Return [x, y] of the center of cell containing provided text 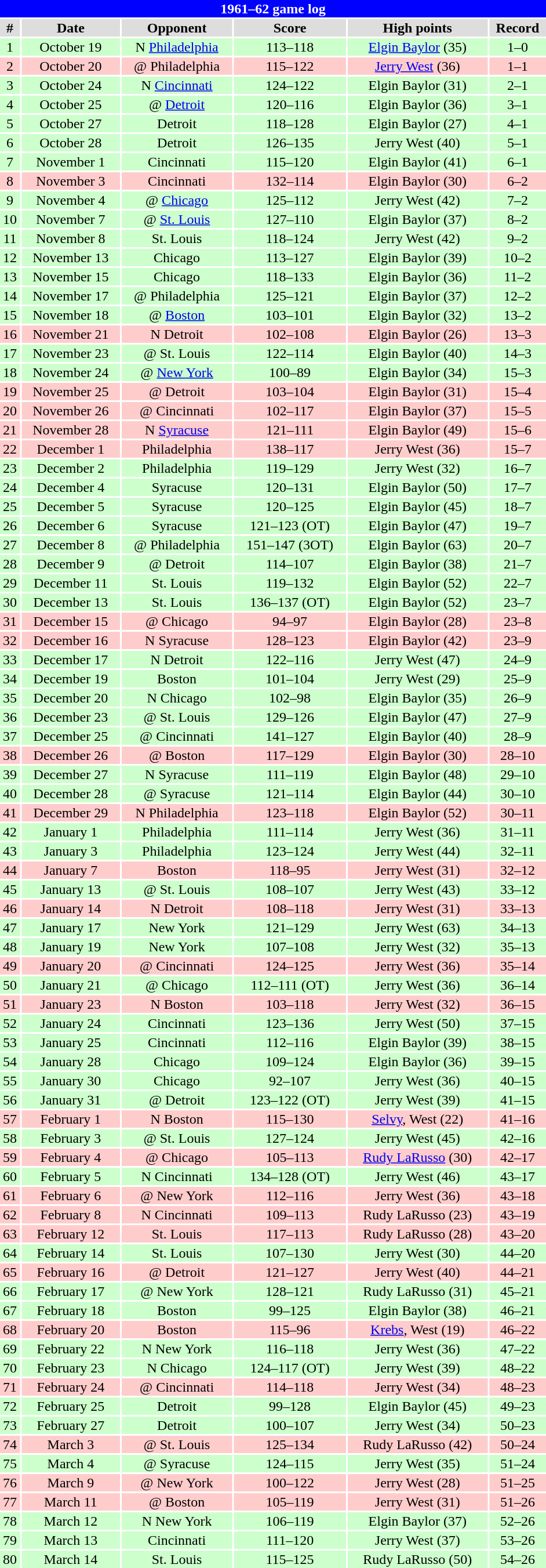
127–124 [290, 1138]
105–119 [290, 1502]
November 18 [71, 315]
51–25 [518, 1483]
45–21 [518, 1291]
101–104 [290, 679]
99–125 [290, 1310]
52 [10, 1023]
44–21 [518, 1272]
21–7 [518, 564]
February 3 [71, 1138]
111–120 [290, 1540]
106–119 [290, 1521]
49 [10, 966]
Elgin Baylor (41) [417, 162]
151–147 (3OT) [290, 545]
24 [10, 487]
28 [10, 564]
33–13 [518, 908]
48–22 [518, 1368]
1–0 [518, 47]
1 [10, 47]
128–123 [290, 640]
41–16 [518, 1119]
27–9 [518, 717]
13–2 [518, 315]
120–116 [290, 104]
5–1 [518, 143]
46 [10, 908]
October 20 [71, 66]
57 [10, 1119]
126–135 [290, 143]
Elgin Baylor (49) [417, 430]
December 17 [71, 660]
15–5 [518, 411]
58 [10, 1138]
35 [10, 698]
105–113 [290, 1157]
42–16 [518, 1138]
99–128 [290, 1406]
77 [10, 1502]
115–96 [290, 1330]
51 [10, 1004]
118–133 [290, 277]
Jerry West (44) [417, 851]
November 3 [71, 181]
10 [10, 219]
December 5 [71, 506]
49–23 [518, 1406]
Jerry West (37) [417, 1540]
3 [10, 85]
December 4 [71, 487]
61 [10, 1196]
January 25 [71, 1042]
6–1 [518, 162]
32–12 [518, 870]
40 [10, 794]
Elgin Baylor (26) [417, 334]
22 [10, 449]
Rudy LaRusso (42) [417, 1444]
October 24 [71, 85]
March 14 [71, 1559]
December 2 [71, 468]
141–127 [290, 736]
115–125 [290, 1559]
March 4 [71, 1464]
102–108 [290, 334]
February 25 [71, 1406]
113–127 [290, 258]
February 27 [71, 1425]
54 [10, 1062]
37 [10, 736]
125–121 [290, 296]
December 25 [71, 736]
118–95 [290, 870]
73 [10, 1425]
47–22 [518, 1349]
30 [10, 602]
124–125 [290, 966]
132–114 [290, 181]
67 [10, 1310]
11–2 [518, 277]
December 9 [71, 564]
112–111 (OT) [290, 985]
120–125 [290, 506]
100–107 [290, 1425]
23–7 [518, 602]
Elgin Baylor (63) [417, 545]
43 [10, 851]
80 [10, 1559]
February 5 [71, 1176]
124–115 [290, 1464]
18–7 [518, 506]
34 [10, 679]
123–118 [290, 813]
December 28 [71, 794]
72 [10, 1406]
22–7 [518, 583]
129–126 [290, 717]
6 [10, 143]
128–121 [290, 1291]
41 [10, 813]
68 [10, 1330]
66 [10, 1291]
December 26 [71, 755]
37–15 [518, 1023]
23 [10, 468]
16 [10, 334]
3–1 [518, 104]
1961–62 game log [273, 9]
November 17 [71, 296]
102–117 [290, 411]
28–9 [518, 736]
38–15 [518, 1042]
30–10 [518, 794]
Jerry West (35) [417, 1464]
November 23 [71, 353]
Jerry West (46) [417, 1176]
February 14 [71, 1253]
127–110 [290, 219]
121–114 [290, 794]
12–2 [518, 296]
December 16 [71, 640]
122–114 [290, 353]
109–113 [290, 1215]
15–3 [518, 372]
47 [10, 928]
25 [10, 506]
December 6 [71, 526]
January 7 [71, 870]
November 28 [71, 430]
118–128 [290, 124]
November 1 [71, 162]
13–3 [518, 334]
Jerry West (50) [417, 1023]
December 29 [71, 813]
123–122 (OT) [290, 1100]
December 23 [71, 717]
71 [10, 1387]
Rudy LaRusso (50) [417, 1559]
December 27 [71, 774]
45 [10, 889]
8–2 [518, 219]
Record [518, 28]
December 20 [71, 698]
Elgin Baylor (50) [417, 487]
Date [71, 28]
January 1 [71, 832]
February 12 [71, 1234]
21 [10, 430]
27 [10, 545]
48–23 [518, 1387]
January 31 [71, 1100]
November 25 [71, 392]
6–2 [518, 181]
115–130 [290, 1119]
16–7 [518, 468]
January 14 [71, 908]
63 [10, 1234]
64 [10, 1253]
November 26 [71, 411]
121–123 (OT) [290, 526]
December 13 [71, 602]
115–120 [290, 162]
7–2 [518, 200]
Selvy, West (22) [417, 1119]
February 23 [71, 1368]
40–15 [518, 1081]
Jerry West (29) [417, 679]
102–98 [290, 698]
52–26 [518, 1521]
Elgin Baylor (34) [417, 372]
43–19 [518, 1215]
Jerry West (47) [417, 660]
2–1 [518, 85]
1–1 [518, 66]
59 [10, 1157]
Jerry West (28) [417, 1483]
69 [10, 1349]
53 [10, 1042]
December 15 [71, 621]
19–7 [518, 526]
13 [10, 277]
75 [10, 1464]
50–23 [518, 1425]
March 11 [71, 1502]
42 [10, 832]
70 [10, 1368]
4–1 [518, 124]
119–132 [290, 583]
14 [10, 296]
Elgin Baylor (32) [417, 315]
December 19 [71, 679]
March 12 [71, 1521]
11 [10, 238]
39–15 [518, 1062]
# [10, 28]
24–9 [518, 660]
Score [290, 28]
March 13 [71, 1540]
15–6 [518, 430]
74 [10, 1444]
117–113 [290, 1234]
15–7 [518, 449]
36 [10, 717]
Elgin Baylor (48) [417, 774]
2 [10, 66]
33 [10, 660]
February 4 [71, 1157]
38 [10, 755]
109–124 [290, 1062]
12 [10, 258]
103–118 [290, 1004]
44 [10, 870]
February 16 [71, 1272]
118–124 [290, 238]
29 [10, 583]
15 [10, 315]
February 20 [71, 1330]
17 [10, 353]
February 1 [71, 1119]
78 [10, 1521]
108–118 [290, 908]
25–9 [518, 679]
123–136 [290, 1023]
134–128 (OT) [290, 1176]
October 27 [71, 124]
Rudy LaRusso (23) [417, 1215]
115–122 [290, 66]
35–14 [518, 966]
92–107 [290, 1081]
124–122 [290, 85]
Jerry West (43) [417, 889]
Jerry West (63) [417, 928]
December 11 [71, 583]
November 7 [71, 219]
62 [10, 1215]
32–11 [518, 851]
February 17 [71, 1291]
20–7 [518, 545]
107–108 [290, 947]
31 [10, 621]
136–137 (OT) [290, 602]
February 22 [71, 1349]
7 [10, 162]
Rudy LaRusso (30) [417, 1157]
114–107 [290, 564]
43–20 [518, 1234]
November 24 [71, 372]
November 15 [71, 277]
17–7 [518, 487]
14–3 [518, 353]
December 8 [71, 545]
119–129 [290, 468]
November 13 [71, 258]
18 [10, 372]
79 [10, 1540]
120–131 [290, 487]
125–134 [290, 1444]
26 [10, 526]
Rudy LaRusso (28) [417, 1234]
January 30 [71, 1081]
Jerry West (45) [417, 1138]
43–17 [518, 1176]
39 [10, 774]
32 [10, 640]
Opponent [177, 28]
5 [10, 124]
48 [10, 947]
121–127 [290, 1272]
50 [10, 985]
123–124 [290, 851]
36–14 [518, 985]
January 3 [71, 851]
111–114 [290, 832]
Rudy LaRusso (31) [417, 1291]
107–130 [290, 1253]
28–10 [518, 755]
46–21 [518, 1310]
October 19 [71, 47]
55 [10, 1081]
100–122 [290, 1483]
4 [10, 104]
January 21 [71, 985]
January 13 [71, 889]
January 19 [71, 947]
100–89 [290, 372]
December 1 [71, 449]
36–15 [518, 1004]
March 3 [71, 1444]
51–24 [518, 1464]
26–9 [518, 698]
54–26 [518, 1559]
Elgin Baylor (28) [417, 621]
February 6 [71, 1196]
March 9 [71, 1483]
65 [10, 1272]
January 28 [71, 1062]
High points [417, 28]
113–118 [290, 47]
February 24 [71, 1387]
33–12 [518, 889]
January 17 [71, 928]
23–8 [518, 621]
15–4 [518, 392]
November 21 [71, 334]
February 18 [71, 1310]
November 4 [71, 200]
January 20 [71, 966]
51–26 [518, 1502]
125–112 [290, 200]
31–11 [518, 832]
January 24 [71, 1023]
76 [10, 1483]
8 [10, 181]
50–24 [518, 1444]
46–22 [518, 1330]
Jerry West (30) [417, 1253]
23–9 [518, 640]
October 28 [71, 143]
41–15 [518, 1100]
121–129 [290, 928]
103–101 [290, 315]
111–119 [290, 774]
November 8 [71, 238]
29–10 [518, 774]
January 23 [71, 1004]
53–26 [518, 1540]
Elgin Baylor (42) [417, 640]
117–129 [290, 755]
February 8 [71, 1215]
35–13 [518, 947]
60 [10, 1176]
42–17 [518, 1157]
122–116 [290, 660]
October 25 [71, 104]
20 [10, 411]
56 [10, 1100]
9 [10, 200]
121–111 [290, 430]
116–118 [290, 1349]
94–97 [290, 621]
10–2 [518, 258]
Krebs, West (19) [417, 1330]
43–18 [518, 1196]
103–104 [290, 392]
108–107 [290, 889]
19 [10, 392]
Elgin Baylor (44) [417, 794]
138–117 [290, 449]
9–2 [518, 238]
114–118 [290, 1387]
34–13 [518, 928]
Elgin Baylor (27) [417, 124]
124–117 (OT) [290, 1368]
44–20 [518, 1253]
30–11 [518, 813]
